Detect which cell encompasses the target text, then output its (x, y) center coordinate. 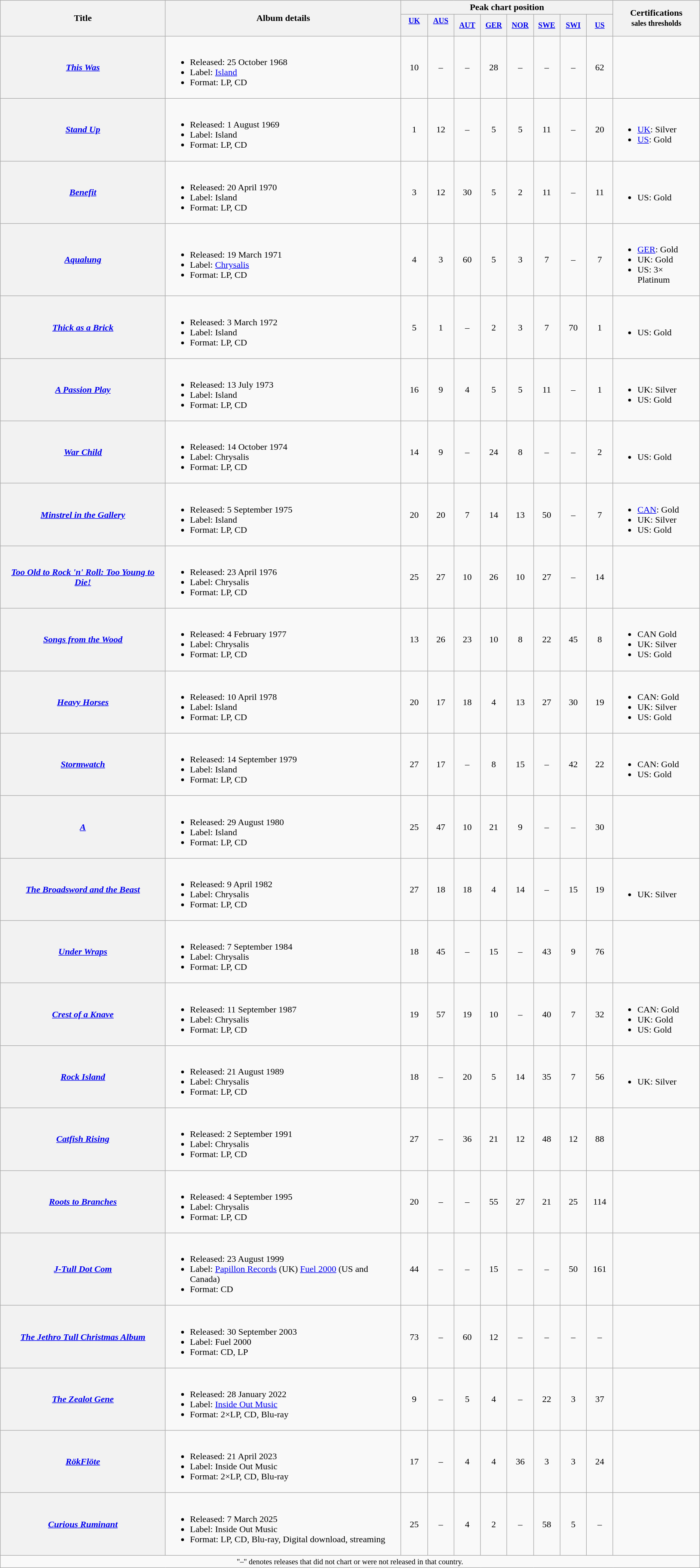
A Passion Play (83, 390)
161 (600, 1269)
Released: 28 January 2022Label: Inside Out MusicFormat: 2×LP, CD, Blu-ray (283, 1399)
Curious Ruminant (83, 1524)
Released: 11 September 1987Label: ChrysalisFormat: LP, CD (283, 1014)
AUS (440, 25)
The Zealot Gene (83, 1399)
Album details (283, 18)
This Was (83, 67)
Released: 21 April 2023Label: Inside Out MusicFormat: 2×LP, CD, Blu-ray (283, 1462)
56 (600, 1077)
42 (573, 764)
73 (414, 1337)
GER: GoldUK: GoldUS: 3× Platinum (656, 260)
The Broadsword and the Beast (83, 889)
70 (573, 328)
Too Old to Rock 'n' Roll: Too Young to Die! (83, 577)
NOR (521, 25)
43 (547, 952)
Heavy Horses (83, 702)
Catfish Rising (83, 1140)
Released: 23 April 1976Label: ChrysalisFormat: LP, CD (283, 577)
32 (600, 1014)
Released: 14 October 1974Label: ChrysalisFormat: LP, CD (283, 452)
44 (414, 1269)
114 (600, 1202)
AUT (467, 25)
Released: 30 September 2003Label: Fuel 2000Format: CD, LP (283, 1337)
88 (600, 1140)
Minstrel in the Gallery (83, 514)
Stand Up (83, 130)
Released: 13 July 1973Label: IslandFormat: LP, CD (283, 390)
58 (547, 1524)
Songs from the Wood (83, 639)
CAN GoldUK: SilverUS: Gold (656, 639)
Released: 2 September 1991Label: ChrysalisFormat: LP, CD (283, 1140)
Roots to Branches (83, 1202)
Released: 3 March 1972Label: IslandFormat: LP, CD (283, 328)
Released: 20 April 1970Label: IslandFormat: LP, CD (283, 192)
Thick as a Brick (83, 328)
"–" denotes releases that did not chart or were not released in that country. (350, 1562)
Released: 4 September 1995Label: ChrysalisFormat: LP, CD (283, 1202)
40 (547, 1014)
Released: 7 September 1984Label: ChrysalisFormat: LP, CD (283, 952)
Released: 25 October 1968Label: IslandFormat: LP, CD (283, 67)
RökFlöte (83, 1462)
CAN: GoldUS: Gold (656, 764)
Released: 23 August 1999Label: Papillon Records (UK) Fuel 2000 (US and Canada)Format: CD (283, 1269)
47 (440, 827)
62 (600, 67)
CAN: GoldUK: GoldUS: Gold (656, 1014)
SWE (547, 25)
16 (414, 390)
UK (414, 25)
Released: 7 March 2025Label: Inside Out MusicFormat: LP, CD, Blu-ray, Digital download, streaming (283, 1524)
76 (600, 952)
35 (547, 1077)
Aqualung (83, 260)
Peak chart position (507, 7)
Crest of a Knave (83, 1014)
Title (83, 18)
57 (440, 1014)
Released: 4 February 1977Label: ChrysalisFormat: LP, CD (283, 639)
Benefit (83, 192)
Certificationssales thresholds (656, 18)
A (83, 827)
SWI (573, 25)
Released: 19 March 1971Label: ChrysalisFormat: LP, CD (283, 260)
Released: 21 August 1989Label: ChrysalisFormat: LP, CD (283, 1077)
Released: 5 September 1975Label: IslandFormat: LP, CD (283, 514)
J-Tull Dot Com (83, 1269)
Stormwatch (83, 764)
Released: 10 April 1978Label: IslandFormat: LP, CD (283, 702)
War Child (83, 452)
Under Wraps (83, 952)
48 (547, 1140)
Released: 29 August 1980Label: IslandFormat: LP, CD (283, 827)
The Jethro Tull Christmas Album (83, 1337)
US (600, 25)
Released: 1 August 1969Label: IslandFormat: LP, CD (283, 130)
55 (494, 1202)
23 (467, 639)
Released: 9 April 1982Label: ChrysalisFormat: LP, CD (283, 889)
28 (494, 67)
GER (494, 25)
Rock Island (83, 1077)
37 (600, 1399)
Released: 14 September 1979Label: IslandFormat: LP, CD (283, 764)
